Return the [X, Y] coordinate for the center point of the cell that contains the specified text.  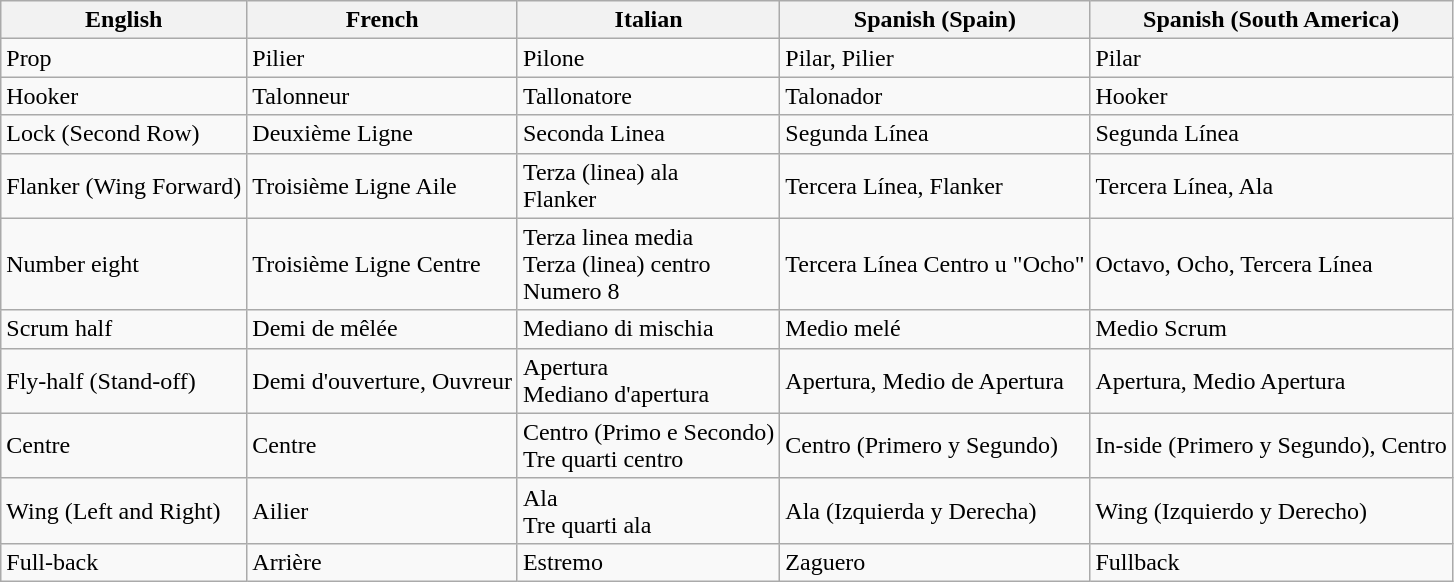
Flanker (Wing Forward) [124, 186]
Spanish (South America) [1271, 20]
Apertura, Medio de Apertura [935, 380]
Italian [648, 20]
Prop [124, 58]
Talonneur [382, 96]
Centro (Primero y Segundo) [935, 446]
Fly-half (Stand-off) [124, 380]
Scrum half [124, 329]
Arrière [382, 562]
Pilar [1271, 58]
Tercera Línea, Flanker [935, 186]
Wing (Left and Right) [124, 510]
Troisième Ligne Centre [382, 264]
Pilar, Pilier [935, 58]
Mediano di mischia [648, 329]
Terza (linea) alaFlanker [648, 186]
Spanish (Spain) [935, 20]
Ailier [382, 510]
AperturaMediano d'apertura [648, 380]
Medio Scrum [1271, 329]
Apertura, Medio Apertura [1271, 380]
Demi d'ouverture, Ouvreur [382, 380]
Centro (Primo e Secondo)Tre quarti centro [648, 446]
Tercera Línea, Ala [1271, 186]
Full-back [124, 562]
French [382, 20]
Fullback [1271, 562]
Lock (Second Row) [124, 134]
Demi de mêlée [382, 329]
Talonador [935, 96]
Octavo, Ocho, Tercera Línea [1271, 264]
Wing (Izquierdo y Derecho) [1271, 510]
Pilier [382, 58]
English [124, 20]
Zaguero [935, 562]
Ala (Izquierda y Derecha) [935, 510]
Seconda Linea [648, 134]
Number eight [124, 264]
Tercera Línea Centro u "Ocho" [935, 264]
Deuxième Ligne [382, 134]
Troisième Ligne Aile [382, 186]
Medio melé [935, 329]
In-side (Primero y Segundo), Centro [1271, 446]
Tallonatore [648, 96]
Terza linea mediaTerza (linea) centroNumero 8 [648, 264]
AlaTre quarti ala [648, 510]
Estremo [648, 562]
Pilone [648, 58]
